Capture the cell that displays the provided text and extract its [X, Y] central coordinate. 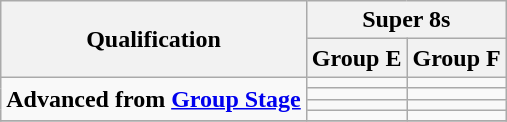
Qualification [154, 39]
Group E [356, 58]
Advanced from Group Stage [154, 99]
Group F [456, 58]
Super 8s [406, 20]
